For the text-containing cell, return its midpoint in [x, y] coordinate format. 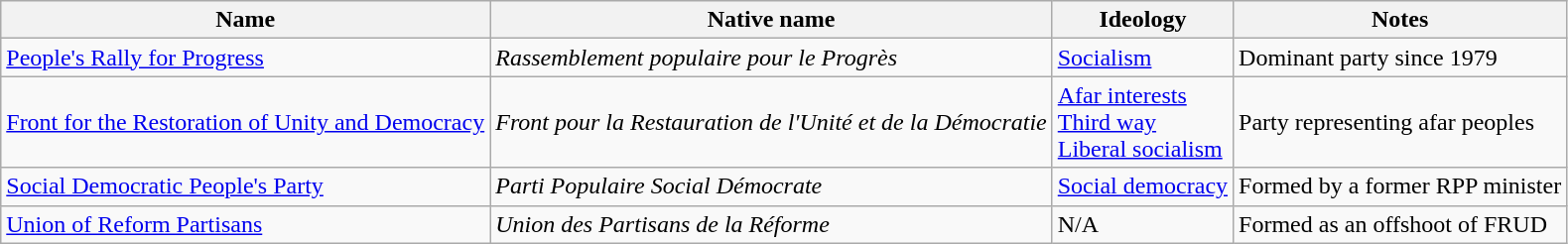
Parti Populaire Social Démocrate [772, 186]
Social Democratic People's Party [246, 186]
Front pour la Restauration de l'Unité et de la Démocratie [772, 122]
Union des Partisans de la Réforme [772, 224]
Rassemblement populaire pour le Progrès [772, 58]
Name [246, 20]
Socialism [1142, 58]
Notes [1400, 20]
Dominant party since 1979 [1400, 58]
Party representing afar peoples [1400, 122]
Social democracy [1142, 186]
People's Rally for Progress [246, 58]
Native name [772, 20]
Front for the Restoration of Unity and Democracy [246, 122]
Formed by a former RPP minister [1400, 186]
Ideology [1142, 20]
Formed as an offshoot of FRUD [1400, 224]
Afar interestsThird wayLiberal socialism [1142, 122]
Union of Reform Partisans [246, 224]
N/A [1142, 224]
